Output the [X, Y] coordinate of the center of the cell containing the given text.  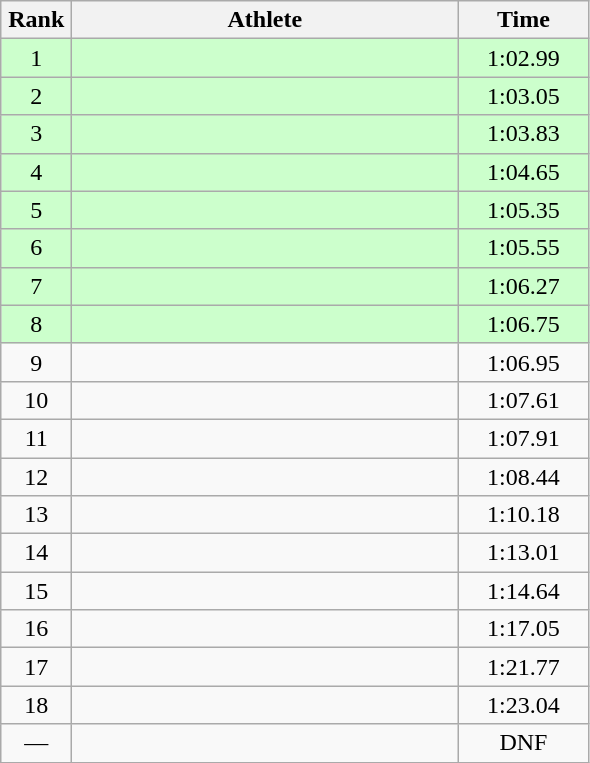
Time [524, 20]
7 [36, 286]
10 [36, 400]
1:04.65 [524, 172]
3 [36, 134]
1:07.91 [524, 438]
9 [36, 362]
Rank [36, 20]
1:06.95 [524, 362]
16 [36, 629]
1:08.44 [524, 477]
12 [36, 477]
1:23.04 [524, 705]
Athlete [265, 20]
13 [36, 515]
6 [36, 248]
1:06.75 [524, 324]
2 [36, 96]
1 [36, 58]
17 [36, 667]
1:05.35 [524, 210]
15 [36, 591]
1:21.77 [524, 667]
DNF [524, 743]
1:17.05 [524, 629]
5 [36, 210]
1:03.83 [524, 134]
18 [36, 705]
1:14.64 [524, 591]
1:02.99 [524, 58]
1:05.55 [524, 248]
— [36, 743]
11 [36, 438]
1:10.18 [524, 515]
1:07.61 [524, 400]
1:03.05 [524, 96]
1:06.27 [524, 286]
14 [36, 553]
1:13.01 [524, 553]
4 [36, 172]
8 [36, 324]
